Identify which cell holds the provided text, then report its (x, y) central coordinate. 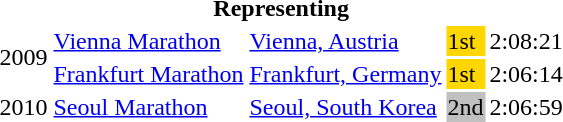
Seoul, South Korea (346, 107)
Vienna Marathon (148, 41)
Frankfurt, Germany (346, 74)
Vienna, Austria (346, 41)
Seoul Marathon (148, 107)
Frankfurt Marathon (148, 74)
2nd (466, 107)
